Return (x, y) of the center of cell containing provided text 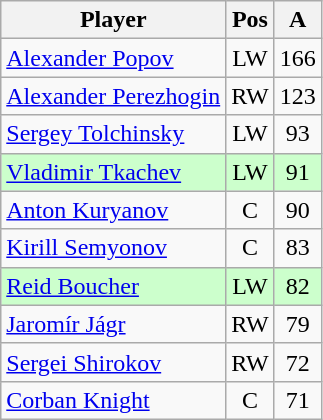
Sergey Tolchinsky (114, 134)
79 (298, 324)
A (298, 20)
91 (298, 172)
90 (298, 210)
Jaromír Jágr (114, 324)
Pos (250, 20)
72 (298, 362)
Anton Kuryanov (114, 210)
123 (298, 96)
Corban Knight (114, 400)
166 (298, 58)
Sergei Shirokov (114, 362)
Player (114, 20)
Alexander Popov (114, 58)
Vladimir Tkachev (114, 172)
Kirill Semyonov (114, 248)
93 (298, 134)
71 (298, 400)
Alexander Perezhogin (114, 96)
Reid Boucher (114, 286)
83 (298, 248)
82 (298, 286)
